Find where the given text appears and provide that cell's center as [x, y] coordinate. 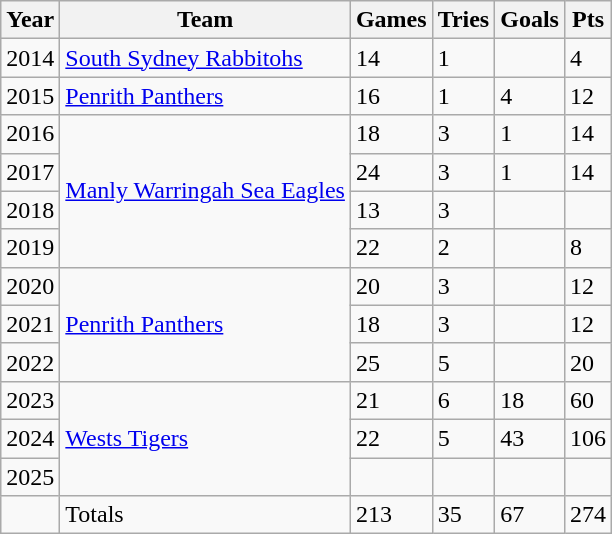
2016 [30, 134]
Goals [530, 20]
213 [391, 515]
Team [206, 20]
South Sydney Rabbitohs [206, 58]
2 [464, 248]
6 [464, 400]
16 [391, 96]
25 [391, 362]
106 [588, 438]
2021 [30, 324]
13 [391, 210]
2015 [30, 96]
2020 [30, 286]
8 [588, 248]
Games [391, 20]
2014 [30, 58]
Pts [588, 20]
35 [464, 515]
Manly Warringah Sea Eagles [206, 191]
24 [391, 172]
2018 [30, 210]
2017 [30, 172]
2024 [30, 438]
2022 [30, 362]
43 [530, 438]
21 [391, 400]
274 [588, 515]
Tries [464, 20]
Year [30, 20]
2019 [30, 248]
67 [530, 515]
2023 [30, 400]
2025 [30, 477]
60 [588, 400]
Totals [206, 515]
Wests Tigers [206, 438]
